For the text-containing cell, return its midpoint in [x, y] coordinate format. 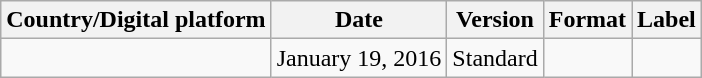
Format [587, 20]
Country/Digital platform [136, 20]
Version [495, 20]
Standard [495, 58]
Date [359, 20]
January 19, 2016 [359, 58]
Label [667, 20]
